Locate the cell with the specified text and output its [x, y] center coordinate. 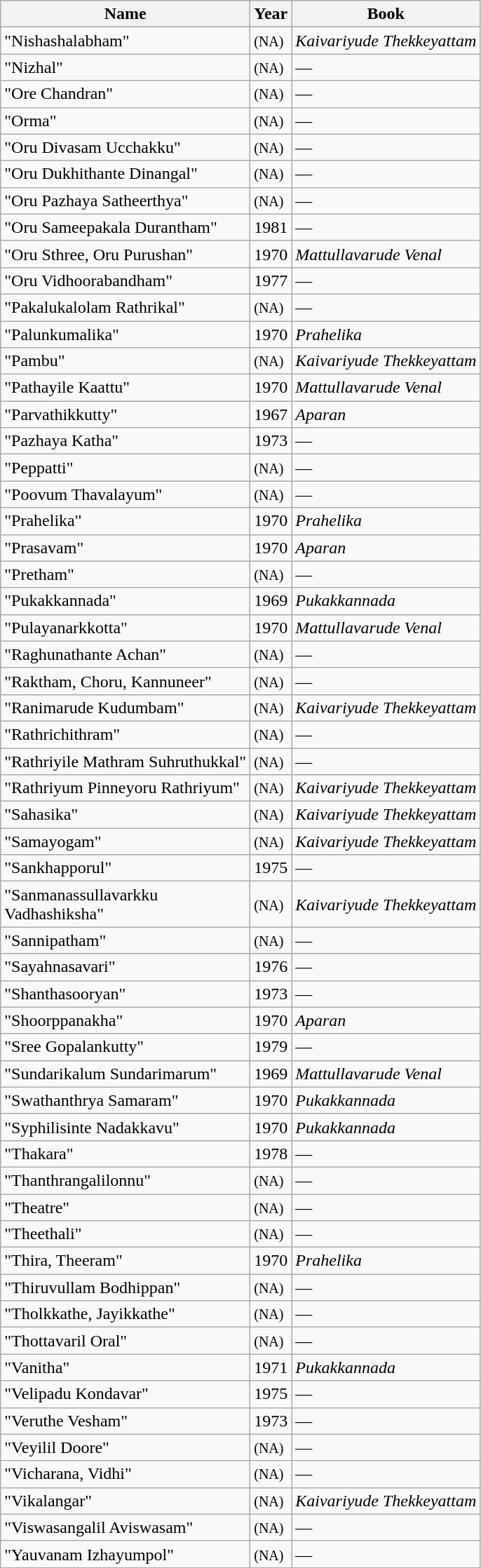
Year [271, 14]
"Pakalukalolam Rathrikal" [126, 307]
"Shoorppanakha" [126, 1020]
"Samayogam" [126, 842]
"Raghunathante Achan" [126, 654]
"Rathriyile Mathram Suhruthukkal" [126, 761]
"Oru Dukhithante Dinangal" [126, 174]
"Pathayile Kaattu" [126, 388]
1981 [271, 227]
"Nizhal" [126, 67]
"Vicharana, Vidhi" [126, 1474]
Name [126, 14]
"Viswasangalil Aviswasam" [126, 1527]
"Raktham, Choru, Kannuneer" [126, 681]
"Rathriyum Pinneyoru Rathriyum" [126, 788]
"Yauvanam Izhayumpol" [126, 1554]
"Veyilil Doore" [126, 1447]
"Prasavam" [126, 548]
1967 [271, 414]
"Swathanthrya Samaram" [126, 1100]
"Thanthrangalilonnu" [126, 1180]
"Ore Chandran" [126, 94]
"Rathrichithram" [126, 734]
"Peppatti" [126, 468]
"Vanitha" [126, 1367]
"Orma" [126, 121]
"Theethali" [126, 1234]
1976 [271, 967]
"Sree Gopalankutty" [126, 1047]
"Sankhapporul" [126, 868]
1978 [271, 1154]
"Tholkkathe, Jayikkathe" [126, 1314]
Book [386, 14]
"Oru Sthree, Oru Purushan" [126, 254]
"Velipadu Kondavar" [126, 1394]
"Sundarikalum Sundarimarum" [126, 1074]
"Poovum Thavalayum" [126, 494]
1979 [271, 1047]
"Thottavaril Oral" [126, 1341]
"Sannipatham" [126, 940]
"Vikalangar" [126, 1501]
"Oru Pazhaya Satheerthya" [126, 201]
"Palunkumalika" [126, 334]
"SanmanassullavarkkuVadhashiksha" [126, 905]
"Nishashalabham" [126, 41]
"Pambu" [126, 361]
"Pretham" [126, 574]
"Ranimarude Kudumbam" [126, 708]
"Oru Vidhoorabandham" [126, 281]
"Shanthasooryan" [126, 994]
"Prahelika" [126, 521]
"Pukakkannada" [126, 601]
"Thira, Theeram" [126, 1261]
"Theatre" [126, 1207]
"Oru Divasam Ucchakku" [126, 147]
"Parvathikkutty" [126, 414]
"Thakara" [126, 1154]
"Syphilisinte Nadakkavu" [126, 1127]
"Pulayanarkkotta" [126, 628]
"Thiruvullam Bodhippan" [126, 1287]
"Oru Sameepakala Durantham" [126, 227]
1971 [271, 1367]
"Pazhaya Katha" [126, 441]
"Veruthe Vesham" [126, 1421]
1977 [271, 281]
"Sahasika" [126, 815]
"Sayahnasavari" [126, 967]
